Capture the cell that displays the provided text and extract its [X, Y] central coordinate. 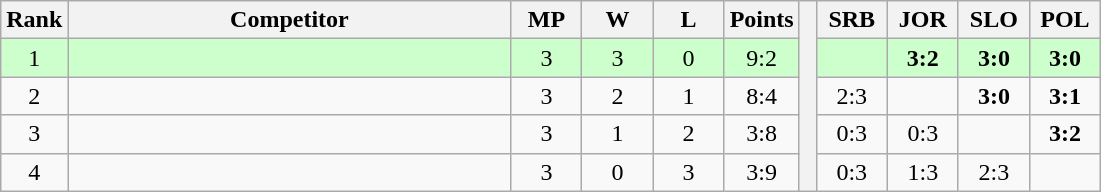
4 [34, 172]
SRB [852, 20]
W [618, 20]
MP [546, 20]
9:2 [762, 58]
Rank [34, 20]
3:9 [762, 172]
8:4 [762, 96]
L [688, 20]
Competitor [290, 20]
Points [762, 20]
3:1 [1064, 96]
JOR [922, 20]
1:3 [922, 172]
POL [1064, 20]
SLO [994, 20]
3:8 [762, 134]
